Pinpoint the cell where the given text exists, returning its [X, Y] midpoint coordinate. 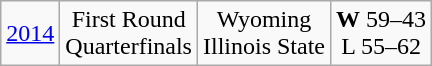
First RoundQuarterfinals [129, 34]
2014 [30, 34]
W 59–43L 55–62 [382, 34]
WyomingIllinois State [264, 34]
